Identify which cell holds the provided text, then report its [x, y] central coordinate. 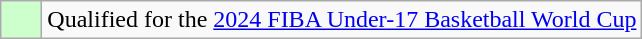
Qualified for the 2024 FIBA Under-17 Basketball World Cup [342, 20]
